For the text-containing cell, return its midpoint in (x, y) coordinate format. 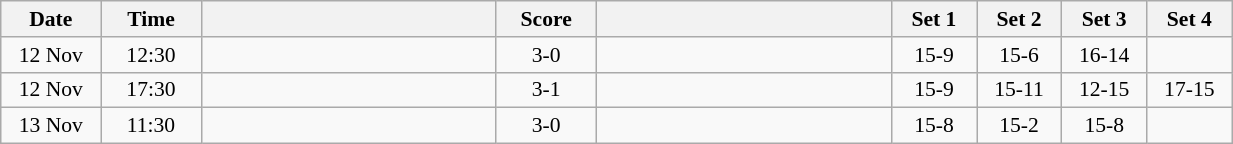
12-15 (1104, 90)
11:30 (151, 126)
15-6 (1018, 55)
Set 2 (1018, 19)
Set 4 (1190, 19)
15-11 (1018, 90)
Time (151, 19)
15-2 (1018, 126)
3-1 (546, 90)
Score (546, 19)
Set 3 (1104, 19)
Set 1 (934, 19)
16-14 (1104, 55)
17:30 (151, 90)
12:30 (151, 55)
17-15 (1190, 90)
13 Nov (51, 126)
Date (51, 19)
